Determine the (x, y) coordinate at the center of the cell enclosing the given text.  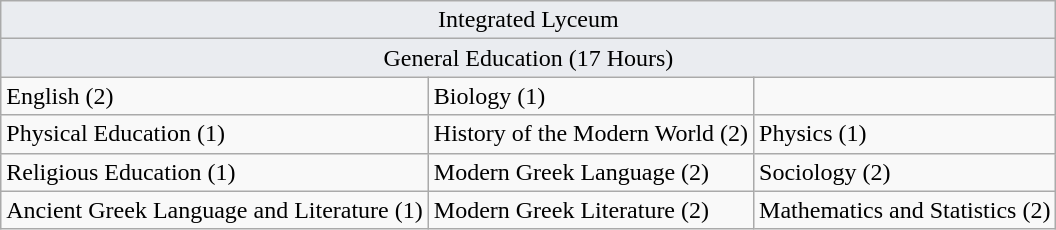
Biology (1) (590, 96)
Physical Education (1) (215, 134)
English (2) (215, 96)
Modern Greek Language (2) (590, 172)
History of the Modern World (2) (590, 134)
General Education (17 Hours) (528, 58)
Modern Greek Literature (2) (590, 210)
Sociology (2) (905, 172)
Ancient Greek Language and Literature (1) (215, 210)
Physics (1) (905, 134)
Religious Education (1) (215, 172)
Mathematics and Statistics (2) (905, 210)
Integrated Lyceum (528, 20)
